Scan for the cell matching the given text and deliver its (X, Y) coordinate at center. 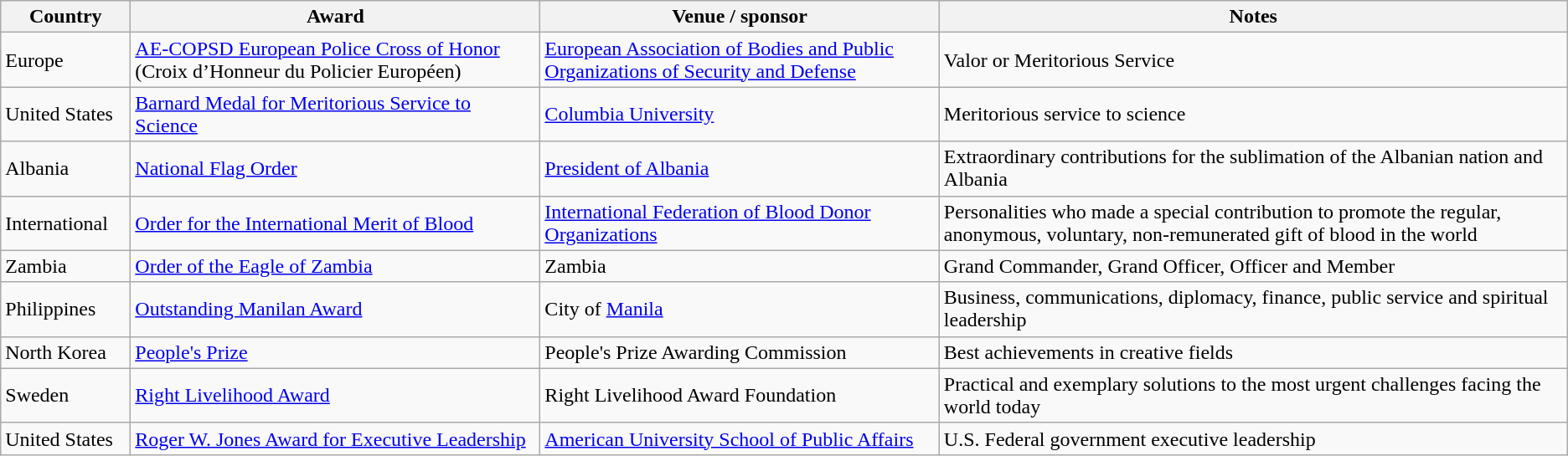
President of Albania (740, 169)
Grand Commander, Grand Officer, Officer and Member (1253, 266)
Business, communications, diplomacy, finance, public service and spiritual leadership (1253, 310)
Europe (65, 60)
AE-COPSD European Police Cross of Honor (Croix d’Honneur du Policier Européen) (335, 60)
Practical and exemplary solutions to the most urgent challenges facing the world today (1253, 395)
Right Livelihood Award Foundation (740, 395)
International (65, 223)
Sweden (65, 395)
Albania (65, 169)
Meritorious service to science (1253, 114)
Order for the International Merit of Blood (335, 223)
Columbia University (740, 114)
Country (65, 17)
American University School of Public Affairs (740, 438)
Notes (1253, 17)
City of Manila (740, 310)
North Korea (65, 352)
People's Prize Awarding Commission (740, 352)
International Federation of Blood Donor Organizations (740, 223)
Right Livelihood Award (335, 395)
Award (335, 17)
People's Prize (335, 352)
European Association of Bodies and Public Organizations of Security and Defense (740, 60)
Roger W. Jones Award for Executive Leadership (335, 438)
Barnard Medal for Meritorious Service to Science (335, 114)
Best achievements in creative fields (1253, 352)
Philippines (65, 310)
Extraordinary contributions for the sublimation of the Albanian nation and Albania (1253, 169)
National Flag Order (335, 169)
Outstanding Manilan Award (335, 310)
Valor or Meritorious Service (1253, 60)
U.S. Federal government executive leadership (1253, 438)
Venue / sponsor (740, 17)
Personalities who made a special contribution to promote the regular, anonymous, voluntary, non-remunerated gift of blood in the world (1253, 223)
Order of the Eagle of Zambia (335, 266)
